Output the (x, y) coordinate of the center of the cell containing the given text.  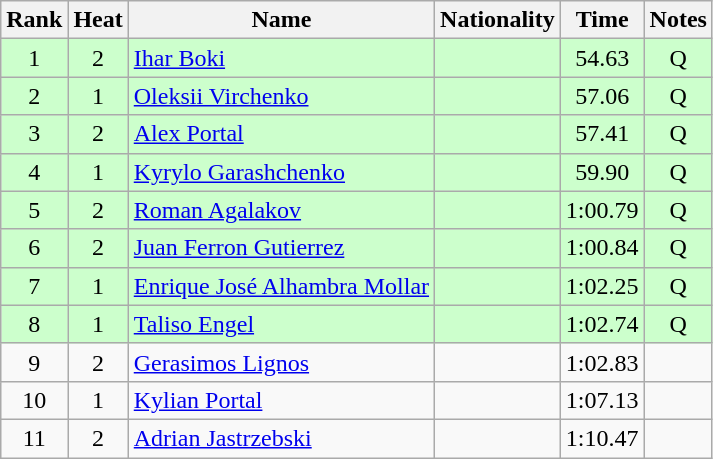
Nationality (498, 20)
Heat (98, 20)
1:02.25 (602, 286)
11 (34, 438)
Juan Ferron Gutierrez (281, 248)
1:10.47 (602, 438)
5 (34, 210)
Alex Portal (281, 134)
Gerasimos Lignos (281, 362)
Notes (678, 20)
59.90 (602, 172)
10 (34, 400)
Ihar Boki (281, 58)
Name (281, 20)
Kyrylo Garashchenko (281, 172)
54.63 (602, 58)
Oleksii Virchenko (281, 96)
1:00.84 (602, 248)
57.41 (602, 134)
1:02.74 (602, 324)
Rank (34, 20)
57.06 (602, 96)
1:00.79 (602, 210)
Adrian Jastrzebski (281, 438)
9 (34, 362)
4 (34, 172)
8 (34, 324)
7 (34, 286)
6 (34, 248)
Enrique José Alhambra Mollar (281, 286)
1:02.83 (602, 362)
3 (34, 134)
Time (602, 20)
1:07.13 (602, 400)
Roman Agalakov (281, 210)
Taliso Engel (281, 324)
Kylian Portal (281, 400)
